Determine the [x, y] coordinate at the center of the cell enclosing the given text.  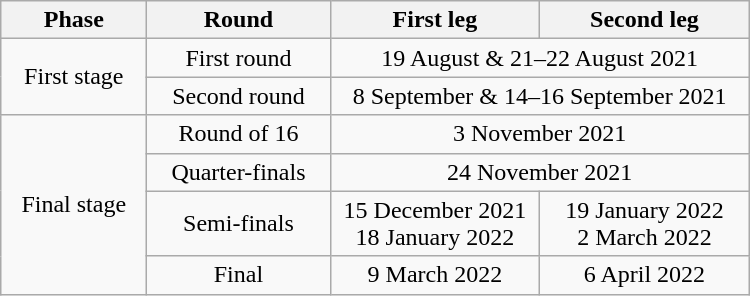
Semi-finals [238, 224]
Round of 16 [238, 134]
6 April 2022 [645, 275]
9 March 2022 [435, 275]
Final [238, 275]
Second round [238, 96]
Phase [74, 20]
8 September & 14–16 September 2021 [540, 96]
First round [238, 58]
Second leg [645, 20]
Quarter-finals [238, 172]
Final stage [74, 204]
3 November 2021 [540, 134]
19 January 20222 March 2022 [645, 224]
19 August & 21–22 August 2021 [540, 58]
First leg [435, 20]
24 November 2021 [540, 172]
15 December 202118 January 2022 [435, 224]
Round [238, 20]
First stage [74, 77]
